Output the [X, Y] coordinate of the center of the cell containing the given text.  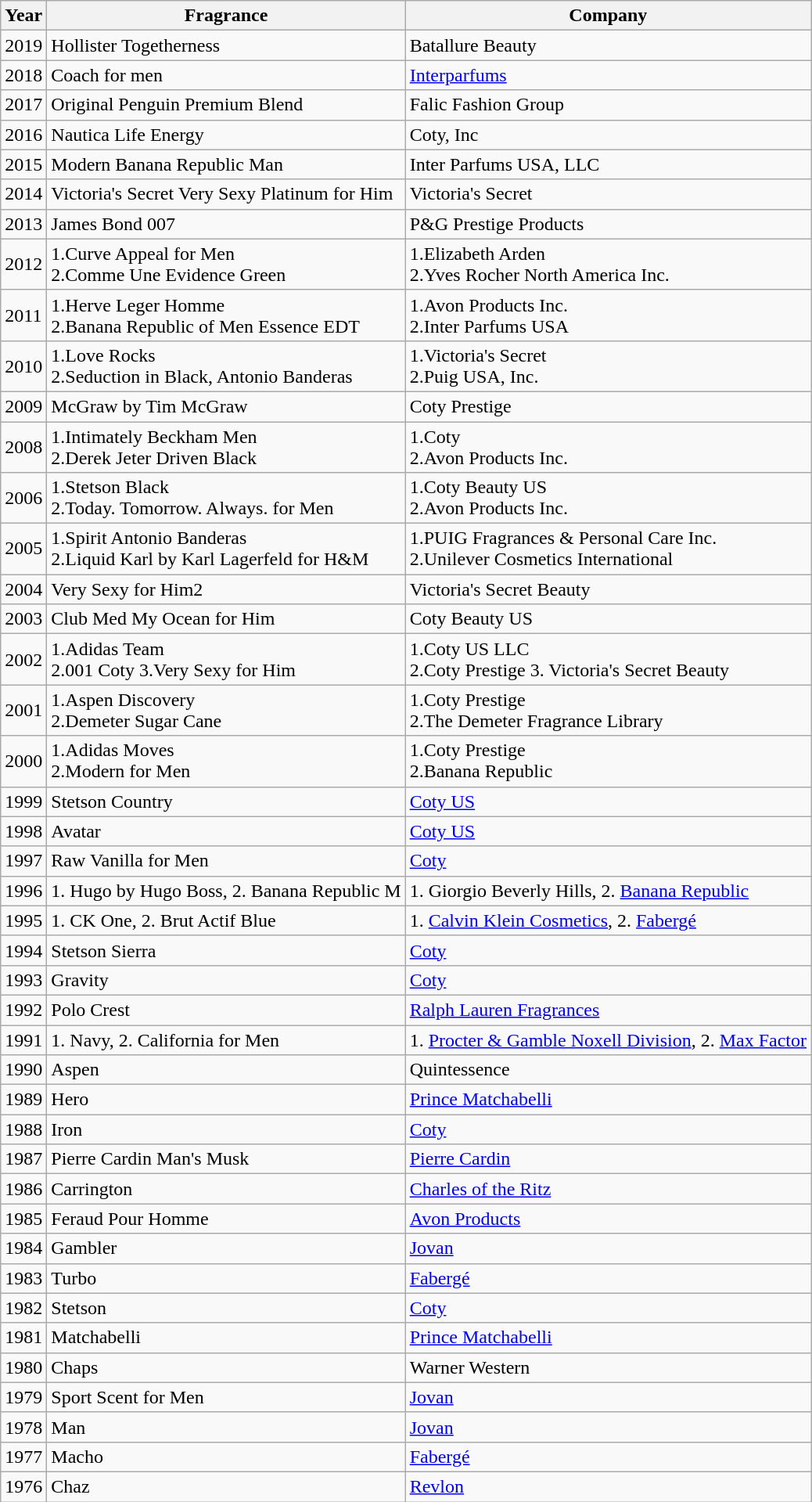
2000 [23, 761]
Iron [226, 1129]
Macho [226, 1457]
2008 [23, 446]
1.Coty US LLC2.Coty Prestige 3. Victoria's Secret Beauty [608, 659]
2015 [23, 164]
Turbo [226, 1278]
1.Avon Products Inc.2.Inter Parfums USA [608, 315]
Year [23, 16]
Victoria's Secret [608, 194]
Coty, Inc [608, 135]
James Bond 007 [226, 224]
Stetson Sierra [226, 950]
Hollister Togetherness [226, 45]
2019 [23, 45]
1.Spirit Antonio Banderas2.Liquid Karl by Karl Lagerfeld for H&M [226, 549]
1989 [23, 1100]
Coach for men [226, 75]
Nautica Life Energy [226, 135]
2004 [23, 589]
Batallure Beauty [608, 45]
1980 [23, 1367]
Modern Banana Republic Man [226, 164]
Club Med My Ocean for Him [226, 619]
1986 [23, 1189]
1995 [23, 920]
1.Coty Prestige2.The Demeter Fragrance Library [608, 711]
McGraw by Tim McGraw [226, 406]
1991 [23, 1040]
Warner Western [608, 1367]
1. Calvin Klein Cosmetics, 2. Fabergé [608, 920]
1.Adidas Team2.001 Coty 3.Very Sexy for Him [226, 659]
1.Victoria's Secret2.Puig USA, Inc. [608, 366]
Hero [226, 1100]
Chaz [226, 1486]
2001 [23, 711]
Victoria's Secret Beauty [608, 589]
1982 [23, 1308]
1994 [23, 950]
Falic Fashion Group [608, 105]
1992 [23, 1010]
2009 [23, 406]
Polo Crest [226, 1010]
1985 [23, 1219]
1983 [23, 1278]
1999 [23, 801]
Pierre Cardin Man's Musk [226, 1159]
Inter Parfums USA, LLC [608, 164]
1.Coty2.Avon Products Inc. [608, 446]
Matchabelli [226, 1338]
1976 [23, 1486]
2011 [23, 315]
1. Procter & Gamble Noxell Division, 2. Max Factor [608, 1040]
1.Adidas Moves2.Modern for Men [226, 761]
Gravity [226, 980]
2013 [23, 224]
1984 [23, 1248]
Victoria's Secret Very Sexy Platinum for Him [226, 194]
2017 [23, 105]
Gambler [226, 1248]
Very Sexy for Him2 [226, 589]
2014 [23, 194]
1.Herve Leger Homme2.Banana Republic of Men Essence EDT [226, 315]
Chaps [226, 1367]
1978 [23, 1427]
Carrington [226, 1189]
1997 [23, 861]
Charles of the Ritz [608, 1189]
1.Intimately Beckham Men2.Derek Jeter Driven Black [226, 446]
Stetson [226, 1308]
1979 [23, 1397]
1.Stetson Black2.Today. Tomorrow. Always. for Men [226, 498]
2016 [23, 135]
Quintessence [608, 1070]
2006 [23, 498]
2018 [23, 75]
1.Coty Prestige2.Banana Republic [608, 761]
1.Coty Beauty US2.Avon Products Inc. [608, 498]
1. Giorgio Beverly Hills, 2. Banana Republic [608, 891]
Avon Products [608, 1219]
Coty Beauty US [608, 619]
1.Love Rocks2.Seduction in Black, Antonio Banderas [226, 366]
Fragrance [226, 16]
Ralph Lauren Fragrances [608, 1010]
Revlon [608, 1486]
Original Penguin Premium Blend [226, 105]
1993 [23, 980]
2003 [23, 619]
1990 [23, 1070]
1987 [23, 1159]
1996 [23, 891]
1981 [23, 1338]
1977 [23, 1457]
1988 [23, 1129]
Stetson Country [226, 801]
Coty Prestige [608, 406]
Interparfums [608, 75]
P&G Prestige Products [608, 224]
1998 [23, 831]
1.PUIG Fragrances & Personal Care Inc.2.Unilever Cosmetics International [608, 549]
1. CK One, 2. Brut Actif Blue [226, 920]
Pierre Cardin [608, 1159]
Man [226, 1427]
Feraud Pour Homme [226, 1219]
1. Hugo by Hugo Boss, 2. Banana Republic M [226, 891]
1.Elizabeth Arden2.Yves Rocher North America Inc. [608, 265]
2010 [23, 366]
2005 [23, 549]
Aspen [226, 1070]
Avatar [226, 831]
1.Curve Appeal for Men2.Comme Une Evidence Green [226, 265]
2012 [23, 265]
2002 [23, 659]
Company [608, 16]
Raw Vanilla for Men [226, 861]
1. Navy, 2. California for Men [226, 1040]
Sport Scent for Men [226, 1397]
1.Aspen Discovery2.Demeter Sugar Cane [226, 711]
